Capture the cell that displays the provided text and extract its [x, y] central coordinate. 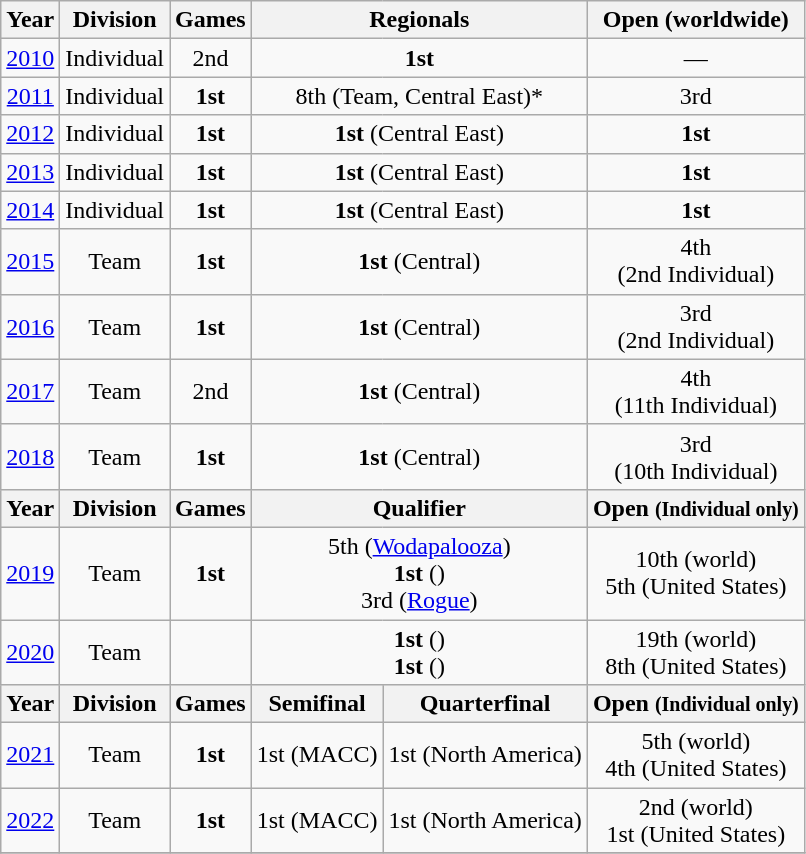
2013 [30, 172]
4th(11th Individual) [696, 392]
5th (Wodapalooza)1st ()3rd (Rogue) [419, 573]
2017 [30, 392]
2nd (world) 1st (United States) [696, 820]
2014 [30, 210]
3rd(2nd Individual) [696, 326]
1st ()1st () [419, 652]
— [696, 58]
3rd [696, 96]
8th (Team, Central East)* [419, 96]
Quarterfinal [485, 704]
2022 [30, 820]
3rd(10th Individual) [696, 456]
2015 [30, 262]
Qualifier [419, 508]
Semifinal [317, 704]
19th (world)8th (United States) [696, 652]
2019 [30, 573]
2018 [30, 456]
2021 [30, 756]
Open (worldwide) [696, 20]
10th (world)5th (United States) [696, 573]
4th(2nd Individual) [696, 262]
Regionals [419, 20]
5th (world) 4th (United States) [696, 756]
2011 [30, 96]
2012 [30, 134]
2016 [30, 326]
2010 [30, 58]
2020 [30, 652]
